Locate the cell with the specified text and output its [X, Y] center coordinate. 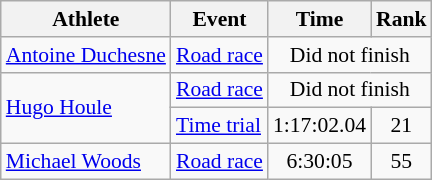
6:30:05 [320, 162]
55 [402, 162]
Time trial [220, 126]
Antoine Duchesne [86, 55]
1:17:02.04 [320, 126]
Athlete [86, 19]
21 [402, 126]
Time [320, 19]
Hugo Houle [86, 108]
Event [220, 19]
Michael Woods [86, 162]
Rank [402, 19]
